From the cell containing the given text, extract its center point as (x, y) coordinate. 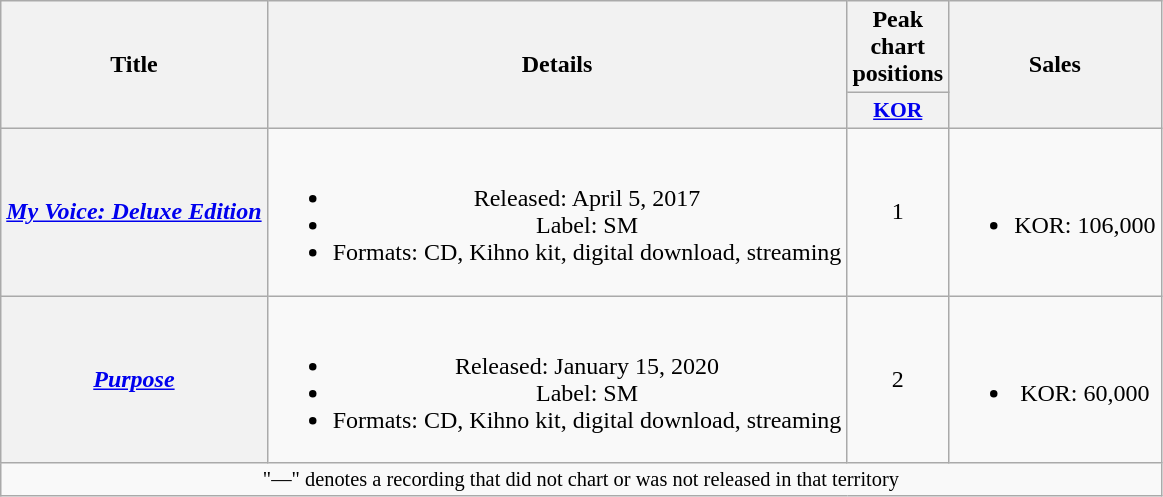
KOR: 106,000 (1055, 212)
KOR: 60,000 (1055, 380)
Title (134, 65)
2 (898, 380)
Purpose (134, 380)
1 (898, 212)
My Voice: Deluxe Edition (134, 212)
Details (557, 65)
KOR (898, 111)
Released: January 15, 2020Label: SMFormats: CD, Kihno kit, digital download, streaming (557, 380)
Released: April 5, 2017Label: SMFormats: CD, Kihno kit, digital download, streaming (557, 212)
"—" denotes a recording that did not chart or was not released in that territory (581, 480)
Peak chart positions (898, 47)
Sales (1055, 65)
